For the text-containing cell, return its midpoint in (X, Y) coordinate format. 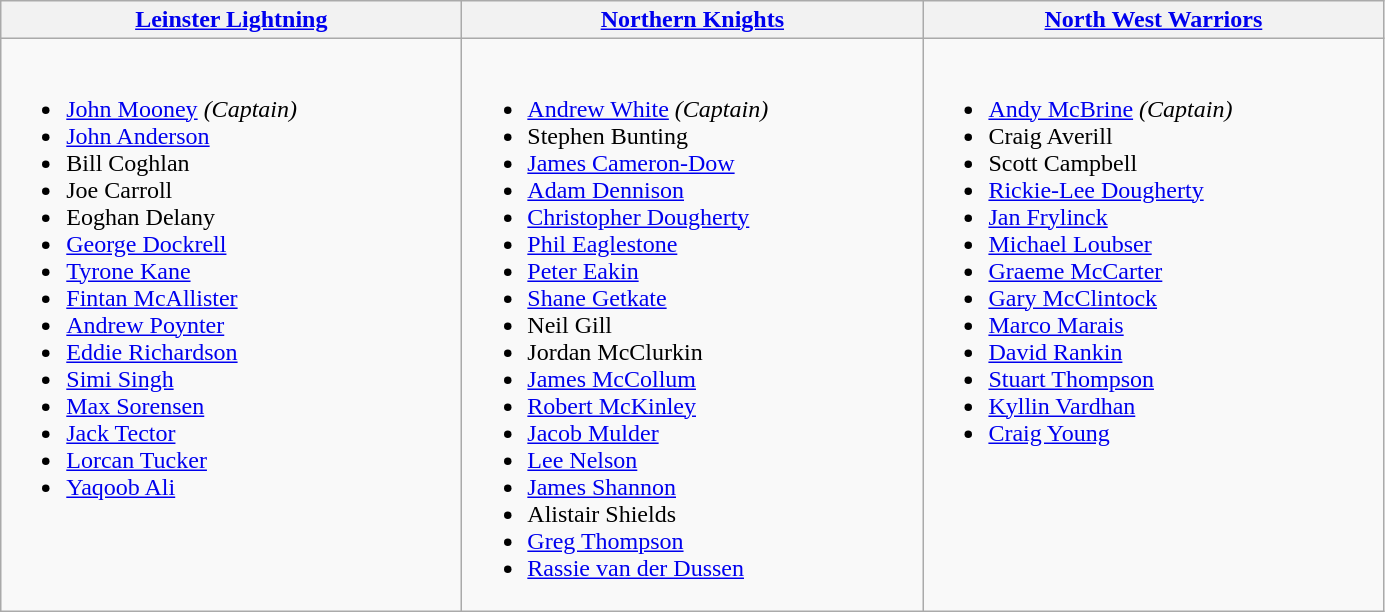
North West Warriors (1154, 20)
Leinster Lightning (232, 20)
Northern Knights (692, 20)
